Locate the cell with the specified text and output its [X, Y] center coordinate. 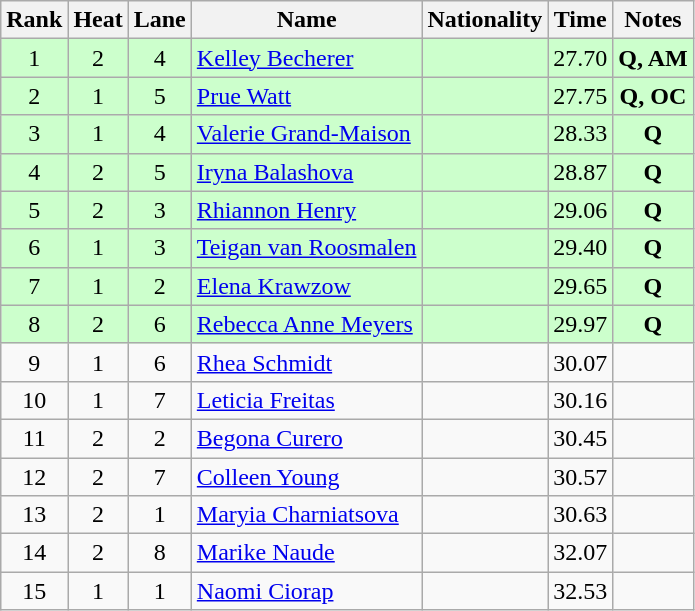
30.57 [580, 477]
Time [580, 20]
Prue Watt [306, 96]
30.16 [580, 400]
27.75 [580, 96]
32.53 [580, 591]
30.45 [580, 438]
30.07 [580, 362]
Q, AM [653, 58]
Valerie Grand-Maison [306, 134]
32.07 [580, 553]
12 [34, 477]
Name [306, 20]
10 [34, 400]
29.06 [580, 210]
Rhiannon Henry [306, 210]
30.63 [580, 515]
Rebecca Anne Meyers [306, 324]
14 [34, 553]
Naomi Ciorap [306, 591]
Lane [160, 20]
28.87 [580, 172]
Notes [653, 20]
Rhea Schmidt [306, 362]
Maryia Charniatsova [306, 515]
Marike Naude [306, 553]
9 [34, 362]
Iryna Balashova [306, 172]
Rank [34, 20]
13 [34, 515]
15 [34, 591]
11 [34, 438]
Elena Krawzow [306, 286]
Heat [98, 20]
Leticia Freitas [306, 400]
28.33 [580, 134]
Begona Curero [306, 438]
Teigan van Roosmalen [306, 248]
29.40 [580, 248]
Colleen Young [306, 477]
Kelley Becherer [306, 58]
Nationality [485, 20]
29.65 [580, 286]
29.97 [580, 324]
27.70 [580, 58]
Q, OC [653, 96]
